Find where the given text appears and provide that cell's center as (X, Y) coordinate. 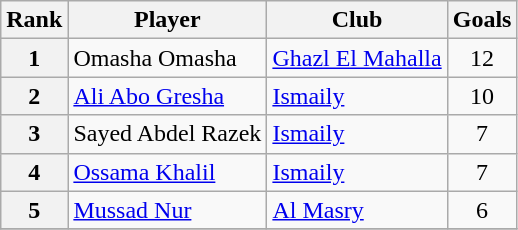
10 (482, 96)
1 (34, 58)
Club (357, 20)
3 (34, 134)
Goals (482, 20)
2 (34, 96)
Player (168, 20)
Ghazl El Mahalla (357, 58)
Omasha Omasha (168, 58)
Al Masry (357, 210)
Rank (34, 20)
6 (482, 210)
12 (482, 58)
Mussad Nur (168, 210)
Ali Abo Gresha (168, 96)
Ossama Khalil (168, 172)
4 (34, 172)
5 (34, 210)
Sayed Abdel Razek (168, 134)
